Detect which cell encompasses the target text, then output its (X, Y) center coordinate. 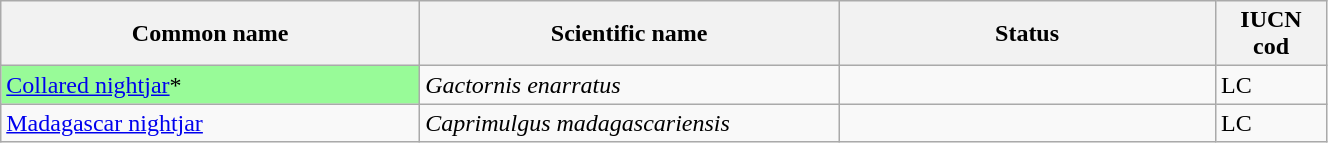
Common name (210, 34)
IUCN cod (1272, 34)
Collared nightjar* (210, 85)
Gactornis enarratus (630, 85)
Caprimulgus madagascariensis (630, 123)
Madagascar nightjar (210, 123)
Scientific name (630, 34)
Status (1028, 34)
